Find where the given text appears and provide that cell's center as [X, Y] coordinate. 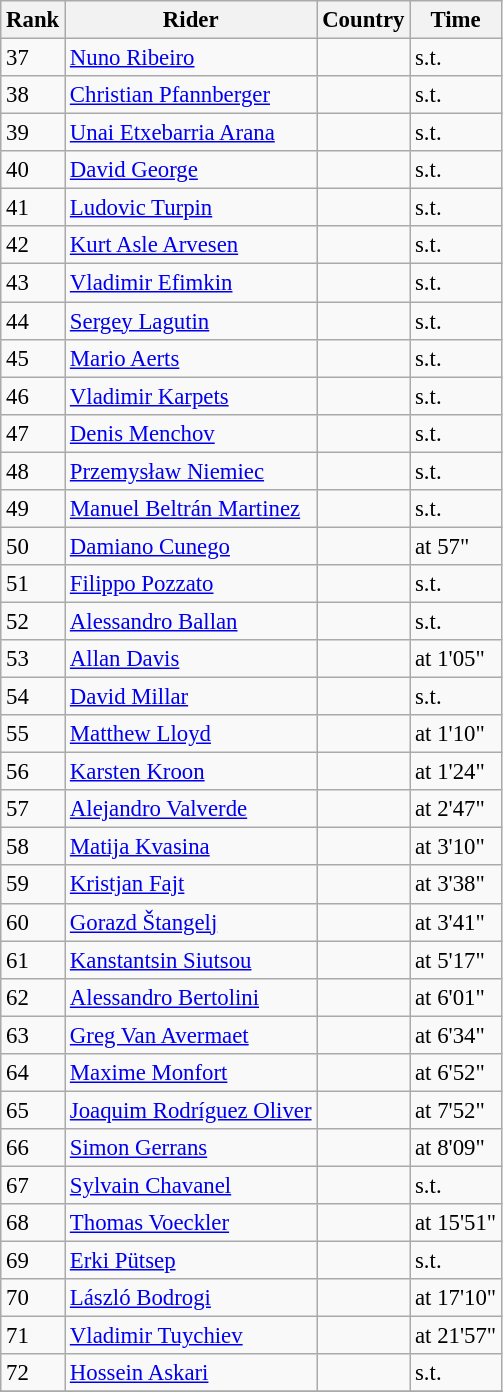
David Millar [191, 697]
László Bodrogi [191, 1298]
Przemysław Niemiec [191, 471]
Rank [33, 20]
39 [33, 133]
52 [33, 621]
Matija Kvasina [191, 847]
at 3'41" [456, 922]
Hossein Askari [191, 1373]
57 [33, 809]
Country [364, 20]
40 [33, 170]
at 15'51" [456, 1223]
Denis Menchov [191, 433]
53 [33, 659]
55 [33, 734]
Nuno Ribeiro [191, 58]
Maxime Monfort [191, 1073]
48 [33, 471]
54 [33, 697]
Unai Etxebarria Arana [191, 133]
59 [33, 885]
44 [33, 321]
47 [33, 433]
69 [33, 1261]
at 6'52" [456, 1073]
at 6'34" [456, 1035]
Kanstantsin Siutsou [191, 960]
Gorazd Štangelj [191, 922]
58 [33, 847]
43 [33, 283]
Ludovic Turpin [191, 208]
45 [33, 358]
Rider [191, 20]
Erki Pütsep [191, 1261]
at 1'05" [456, 659]
41 [33, 208]
49 [33, 509]
Matthew Lloyd [191, 734]
Christian Pfannberger [191, 95]
64 [33, 1073]
at 17'10" [456, 1298]
at 7'52" [456, 1110]
Vladimir Efimkin [191, 283]
Manuel Beltrán Martinez [191, 509]
at 1'10" [456, 734]
Vladimir Karpets [191, 396]
42 [33, 245]
Mario Aerts [191, 358]
60 [33, 922]
Damiano Cunego [191, 546]
Simon Gerrans [191, 1148]
at 5'17" [456, 960]
at 57" [456, 546]
Alejandro Valverde [191, 809]
Alessandro Bertolini [191, 997]
Joaquim Rodríguez Oliver [191, 1110]
61 [33, 960]
72 [33, 1373]
Greg Van Avermaet [191, 1035]
71 [33, 1336]
at 21'57" [456, 1336]
65 [33, 1110]
70 [33, 1298]
Allan Davis [191, 659]
56 [33, 772]
51 [33, 584]
38 [33, 95]
Thomas Voeckler [191, 1223]
62 [33, 997]
Sylvain Chavanel [191, 1185]
Alessandro Ballan [191, 621]
at 3'38" [456, 885]
46 [33, 396]
Filippo Pozzato [191, 584]
68 [33, 1223]
at 3'10" [456, 847]
Vladimir Tuychiev [191, 1336]
67 [33, 1185]
at 2'47" [456, 809]
37 [33, 58]
Sergey Lagutin [191, 321]
Kurt Asle Arvesen [191, 245]
66 [33, 1148]
Time [456, 20]
Karsten Kroon [191, 772]
at 1'24" [456, 772]
63 [33, 1035]
at 6'01" [456, 997]
Kristjan Fajt [191, 885]
David George [191, 170]
at 8'09" [456, 1148]
50 [33, 546]
